For the text-containing cell, return its midpoint in [X, Y] coordinate format. 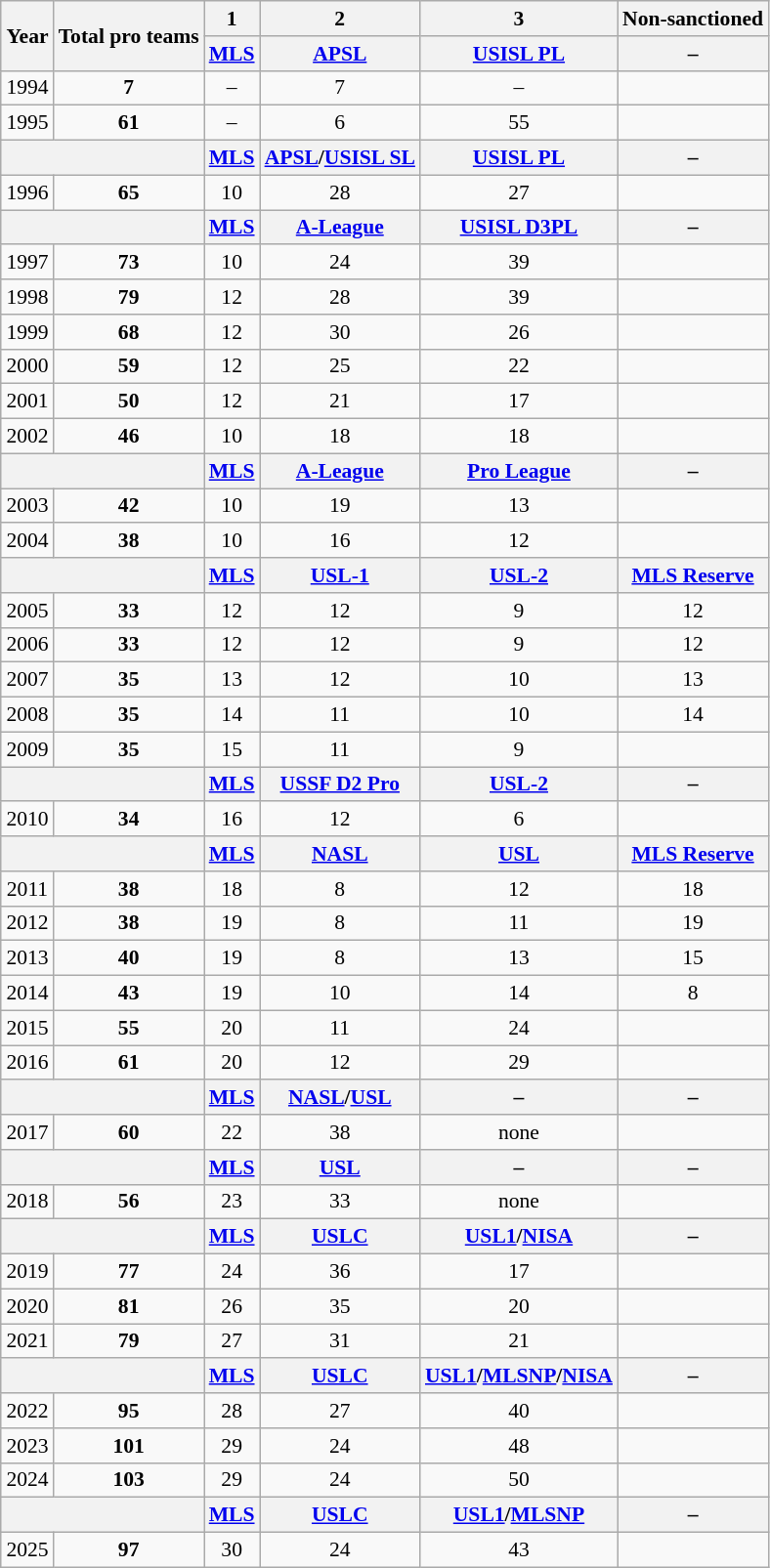
23 [233, 1202]
77 [129, 1271]
2005 [27, 610]
APSL [340, 53]
APSL/USISL SL [340, 157]
103 [129, 1480]
25 [340, 366]
2003 [27, 506]
65 [129, 192]
2011 [27, 888]
2014 [27, 993]
2016 [27, 1063]
42 [129, 506]
46 [129, 436]
2017 [27, 1132]
97 [129, 1549]
2022 [27, 1411]
2010 [27, 819]
2024 [27, 1480]
34 [129, 819]
95 [129, 1411]
USL1/MLSNP [519, 1515]
2019 [27, 1271]
2008 [27, 714]
2 [340, 19]
2000 [27, 366]
1998 [27, 297]
Pro League [519, 471]
2004 [27, 540]
1997 [27, 262]
2001 [27, 402]
2013 [27, 958]
Non-sanctioned [693, 19]
2009 [27, 749]
56 [129, 1202]
USL1/MLSNP/NISA [519, 1376]
1996 [27, 192]
NASL/USL [340, 1097]
NASL [340, 854]
1994 [27, 88]
2020 [27, 1306]
2023 [27, 1445]
2021 [27, 1340]
73 [129, 262]
2012 [27, 923]
2007 [27, 680]
2015 [27, 1028]
36 [340, 1271]
59 [129, 366]
31 [340, 1340]
2006 [27, 645]
USSF D2 Pro [340, 784]
USL-1 [340, 575]
1999 [27, 331]
USISL D3PL [519, 227]
48 [519, 1445]
Year [27, 35]
68 [129, 331]
1 [233, 19]
60 [129, 1132]
Total pro teams [129, 35]
3 [519, 19]
2025 [27, 1549]
2018 [27, 1202]
USL1/NISA [519, 1237]
81 [129, 1306]
1995 [27, 123]
101 [129, 1445]
2002 [27, 436]
